Output the [X, Y] coordinate of the center of the cell containing the given text.  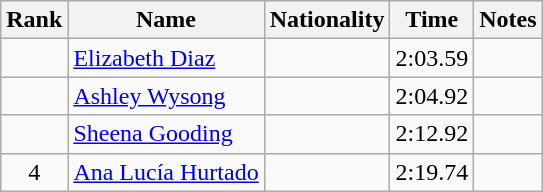
Rank [34, 20]
Elizabeth Diaz [166, 58]
Ana Lucía Hurtado [166, 172]
Sheena Gooding [166, 134]
2:19.74 [432, 172]
4 [34, 172]
2:04.92 [432, 96]
Nationality [327, 20]
Time [432, 20]
Notes [508, 20]
Ashley Wysong [166, 96]
2:03.59 [432, 58]
2:12.92 [432, 134]
Name [166, 20]
